Pinpoint the cell where the given text exists, returning its [X, Y] midpoint coordinate. 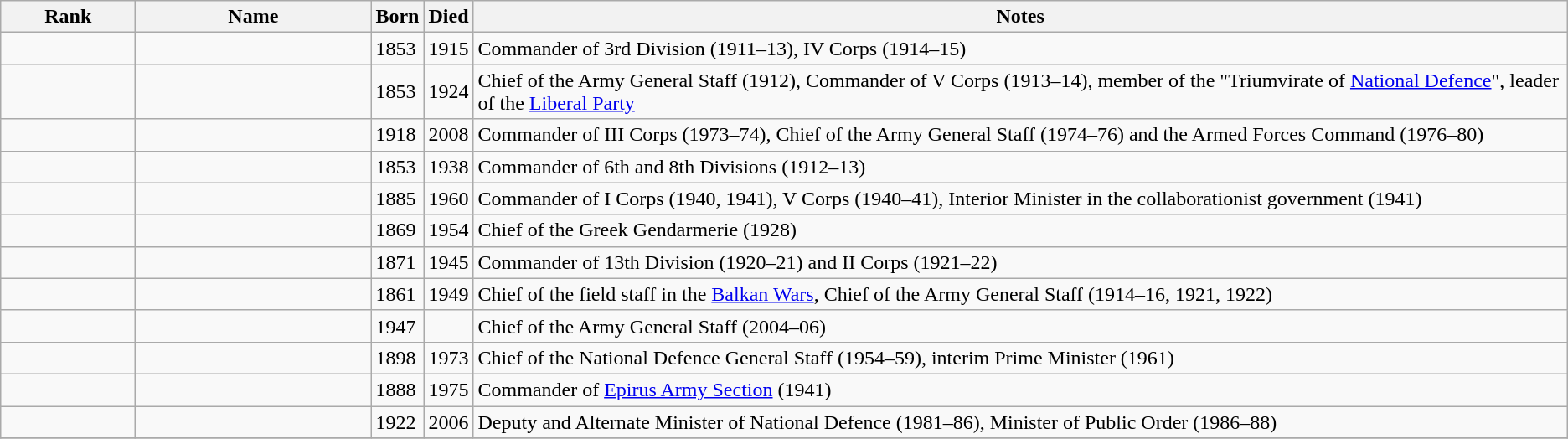
1922 [397, 421]
Chief of the Army General Staff (2004–06) [1020, 326]
Commander of 13th Division (1920–21) and II Corps (1921–22) [1020, 262]
Name [253, 17]
Chief of the Army General Staff (1912), Commander of V Corps (1913–14), member of the "Triumvirate of National Defence", leader of the Liberal Party [1020, 92]
Deputy and Alternate Minister of National Defence (1981–86), Minister of Public Order (1986–88) [1020, 421]
Chief of the National Defence General Staff (1954–59), interim Prime Minister (1961) [1020, 358]
1861 [397, 294]
Notes [1020, 17]
Rank [69, 17]
1954 [449, 230]
Commander of 6th and 8th Divisions (1912–13) [1020, 167]
1888 [397, 390]
Commander of 3rd Division (1911–13), IV Corps (1914–15) [1020, 49]
2008 [449, 135]
Chief of the Greek Gendarmerie (1928) [1020, 230]
Died [449, 17]
1938 [449, 167]
1947 [397, 326]
1918 [397, 135]
Chief of the field staff in the Balkan Wars, Chief of the Army General Staff (1914–16, 1921, 1922) [1020, 294]
Commander of I Corps (1940, 1941), V Corps (1940–41), Interior Minister in the collaborationist government (1941) [1020, 199]
1960 [449, 199]
1871 [397, 262]
1869 [397, 230]
Commander of III Corps (1973–74), Chief of the Army General Staff (1974–76) and the Armed Forces Command (1976–80) [1020, 135]
1915 [449, 49]
1924 [449, 92]
1945 [449, 262]
1975 [449, 390]
1898 [397, 358]
Born [397, 17]
1949 [449, 294]
1973 [449, 358]
1885 [397, 199]
Commander of Epirus Army Section (1941) [1020, 390]
2006 [449, 421]
